Output the [x, y] coordinate of the center of the cell containing the given text.  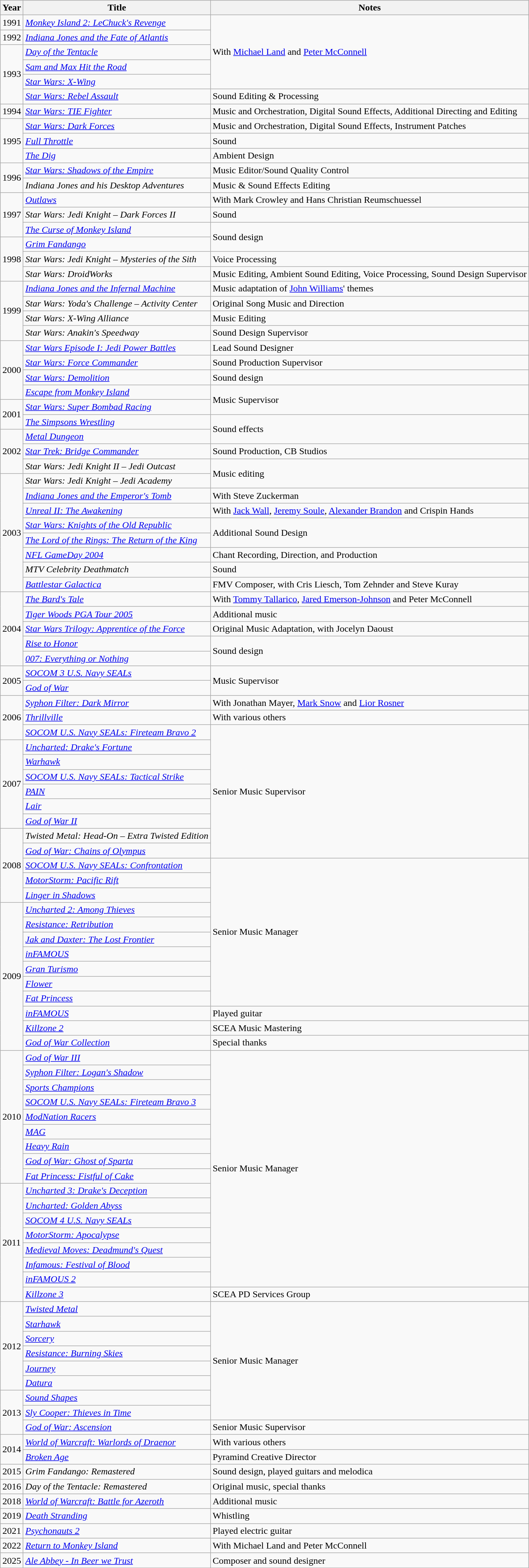
Pyramind Creative Director [370, 1457]
Sorcery [117, 1338]
MotorStorm: Apocalypse [117, 1235]
Indiana Jones and the Emperor's Tomb [117, 496]
Star Wars: Jedi Knight – Mysteries of the Sith [117, 259]
2006 [12, 718]
2008 [12, 865]
Voice Processing [370, 259]
1993 [12, 74]
1999 [12, 311]
2009 [12, 977]
Grim Fandango [117, 244]
World of Warcraft: Battle for Azeroth [117, 1501]
2003 [12, 533]
Composer and sound designer [370, 1560]
Syphon Filter: Dark Mirror [117, 703]
God of War: Ghost of Sparta [117, 1161]
1995 [12, 141]
Music adaptation of John Williams' themes [370, 289]
Metal Dungeon [117, 437]
1994 [12, 111]
Star Wars Episode I: Jedi Power Battles [117, 348]
Psychonauts 2 [117, 1531]
Tiger Woods PGA Tour 2005 [117, 614]
2000 [12, 370]
Killzone 3 [117, 1294]
The Bard's Tale [117, 599]
Star Wars: Rebel Assault [117, 96]
MAG [117, 1132]
SOCOM U.S. Navy SEALs: Fireteam Bravo 3 [117, 1102]
With Jonathan Mayer, Mark Snow and Lior Rosner [370, 703]
Music & Sound Effects Editing [370, 185]
Uncharted 2: Among Thieves [117, 910]
NFL GameDay 2004 [117, 555]
Star Wars: TIE Fighter [117, 111]
Twisted Metal: Head-On – Extra Twisted Edition [117, 836]
Lair [117, 806]
SOCOM 3 U.S. Navy SEALs [117, 673]
Journey [117, 1368]
With Steve Zuckerman [370, 496]
Played guitar [370, 1013]
Battlestar Galactica [117, 584]
Played electric guitar [370, 1531]
1998 [12, 259]
Music Editing, Ambient Sound Editing, Voice Processing, Sound Design Supervisor [370, 274]
Sound effects [370, 429]
Thrillville [117, 718]
Linger in Shadows [117, 895]
Broken Age [117, 1457]
God of War III [117, 1058]
Outlaws [117, 200]
2013 [12, 1413]
2002 [12, 451]
Star Wars Trilogy: Apprentice of the Force [117, 629]
Original Song Music and Direction [370, 303]
God of War Collection [117, 1043]
God of War: Chains of Olympus [117, 850]
Warhawk [117, 762]
1996 [12, 178]
2001 [12, 414]
Gran Turismo [117, 969]
Monkey Island 2: LeChuck's Revenge [117, 23]
Death Stranding [117, 1516]
Title [117, 8]
Sly Cooper: Thieves in Time [117, 1413]
Unreal II: The Awakening [117, 510]
Notes [370, 8]
With Tommy Tallarico, Jared Emerson-Johnson and Peter McConnell [370, 599]
PAIN [117, 791]
Star Wars: Yoda's Challenge – Activity Center [117, 303]
Medieval Moves: Deadmund's Quest [117, 1250]
Indiana Jones and the Infernal Machine [117, 289]
Star Wars: Dark Forces [117, 126]
Star Wars: X-Wing [117, 82]
ModNation Racers [117, 1117]
2021 [12, 1531]
Escape from Monkey Island [117, 392]
MotorStorm: Pacific Rift [117, 880]
Sound Production Supervisor [370, 362]
Additional Sound Design [370, 533]
Chant Recording, Direction, and Production [370, 555]
2016 [12, 1486]
Full Throttle [117, 141]
SOCOM U.S. Navy SEALs: Confrontation [117, 865]
Star Wars: Jedi Knight II – Jedi Outcast [117, 466]
Music Editing [370, 318]
Infamous: Festival of Blood [117, 1265]
2014 [12, 1450]
2025 [12, 1560]
Star Wars: Anakin's Speedway [117, 333]
Sports Champions [117, 1087]
Music and Orchestration, Digital Sound Effects, Additional Directing and Editing [370, 111]
Uncharted 3: Drake's Deception [117, 1191]
SCEA Music Mastering [370, 1028]
Star Wars: DroidWorks [117, 274]
Day of the Tentacle [117, 52]
1997 [12, 215]
2019 [12, 1516]
Music editing [370, 474]
Star Wars: Force Commander [117, 362]
Starhawk [117, 1324]
Indiana Jones and his Desktop Adventures [117, 185]
God of War II [117, 821]
SOCOM U.S. Navy SEALs: Tactical Strike [117, 777]
Uncharted: Golden Abyss [117, 1206]
The Lord of the Rings: The Return of the King [117, 540]
Star Wars: Demolition [117, 377]
Original Music Adaptation, with Jocelyn Daoust [370, 629]
World of Warcraft: Warlords of Draenor [117, 1442]
2007 [12, 784]
With Jack Wall, Jeremy Soule, Alexander Brandon and Crispin Hands [370, 510]
Star Wars: Shadows of the Empire [117, 170]
1992 [12, 37]
Star Wars: Knights of the Old Republic [117, 525]
Star Wars: Super Bombad Racing [117, 407]
Grim Fandango: Remastered [117, 1472]
1991 [12, 23]
The Dig [117, 155]
007: Everything or Nothing [117, 659]
Whistling [370, 1516]
Fat Princess: Fistful of Cake [117, 1176]
Resistance: Burning Skies [117, 1353]
2004 [12, 629]
Resistance: Retribution [117, 925]
Music Editor/Sound Quality Control [370, 170]
2005 [12, 681]
Star Wars: X-Wing Alliance [117, 318]
MTV Celebrity Deathmatch [117, 570]
2011 [12, 1242]
Music and Orchestration, Digital Sound Effects, Instrument Patches [370, 126]
2010 [12, 1117]
Ambient Design [370, 155]
inFAMOUS 2 [117, 1279]
Heavy Rain [117, 1146]
Indiana Jones and the Fate of Atlantis [117, 37]
Year [12, 8]
Sound Editing & Processing [370, 96]
The Simpsons Wrestling [117, 422]
Fat Princess [117, 998]
FMV Composer, with Cris Liesch, Tom Zehnder and Steve Kuray [370, 584]
Day of the Tentacle: Remastered [117, 1486]
SOCOM 4 U.S. Navy SEALs [117, 1220]
Sound design, played guitars and melodica [370, 1472]
Star Trek: Bridge Commander [117, 451]
Datura [117, 1383]
Jak and Daxter: The Lost Frontier [117, 939]
God of War: Ascension [117, 1427]
Sound Production, CB Studios [370, 451]
2015 [12, 1472]
2012 [12, 1346]
Original music, special thanks [370, 1486]
Lead Sound Designer [370, 348]
Uncharted: Drake's Fortune [117, 747]
Killzone 2 [117, 1028]
2018 [12, 1501]
Star Wars: Jedi Knight – Jedi Academy [117, 481]
SOCOM U.S. Navy SEALs: Fireteam Bravo 2 [117, 732]
Sound Design Supervisor [370, 333]
Return to Monkey Island [117, 1545]
Ale Abbey - In Beer we Trust [117, 1560]
Twisted Metal [117, 1309]
Sound Shapes [117, 1398]
Syphon Filter: Logan's Shadow [117, 1072]
SCEA PD Services Group [370, 1294]
Star Wars: Jedi Knight – Dark Forces II [117, 215]
Rise to Honor [117, 643]
God of War [117, 688]
2022 [12, 1545]
The Curse of Monkey Island [117, 230]
Special thanks [370, 1043]
Sam and Max Hit the Road [117, 67]
Flower [117, 984]
With Mark Crowley and Hans Christian Reumschuessel [370, 200]
